Output the (X, Y) coordinate of the center of the cell containing the given text.  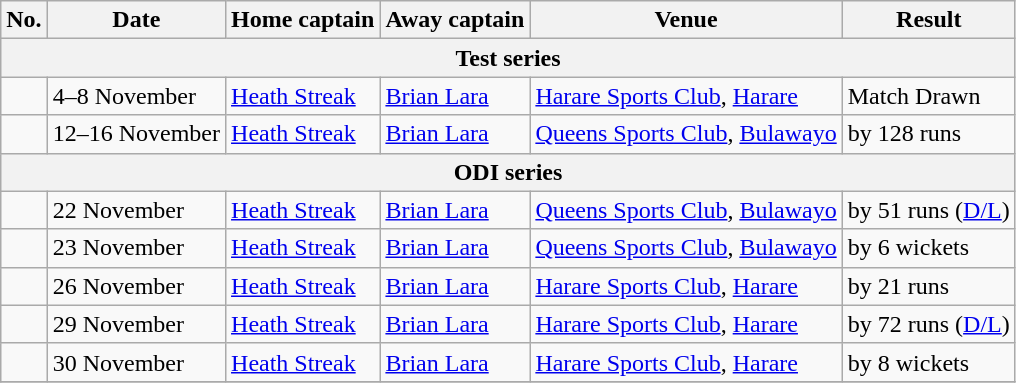
by 51 runs (D/L) (928, 210)
ODI series (508, 172)
30 November (136, 362)
Result (928, 20)
Test series (508, 58)
Away captain (455, 20)
Home captain (303, 20)
by 8 wickets (928, 362)
Venue (686, 20)
by 6 wickets (928, 248)
by 72 runs (D/L) (928, 324)
No. (24, 20)
by 128 runs (928, 134)
Match Drawn (928, 96)
4–8 November (136, 96)
26 November (136, 286)
by 21 runs (928, 286)
23 November (136, 248)
29 November (136, 324)
22 November (136, 210)
Date (136, 20)
12–16 November (136, 134)
